Find where the given text appears and provide that cell's center as (X, Y) coordinate. 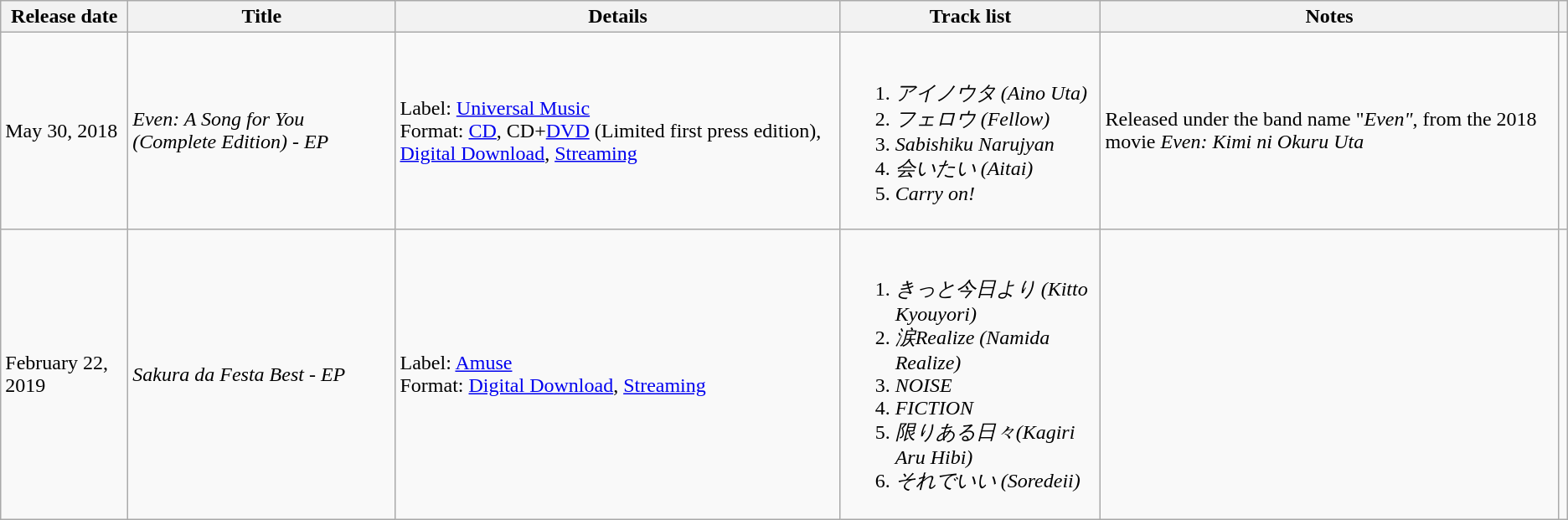
Label: Universal MusicFormat: CD, CD+DVD (Limited first press edition), Digital Download, Streaming (618, 131)
Notes (1329, 17)
アイノウタ (Aino Uta)フェロウ (Fellow)Sabishiku Narujyan会いたい (Aitai)Carry on! (970, 131)
Even: A Song for You (Complete Edition) - EP (261, 131)
Details (618, 17)
Released under the band name "Even", from the 2018 movie Even: Kimi ni Okuru Uta (1329, 131)
Release date (64, 17)
Sakura da Festa Best - EP (261, 373)
きっと今日より (Kitto Kyouyori)涙Realize (Namida Realize)NOISEFICTION限りある日々(Kagiri Aru Hibi)それでいい (Soredeii) (970, 373)
Track list (970, 17)
May 30, 2018 (64, 131)
February 22, 2019 (64, 373)
Label: AmuseFormat: Digital Download, Streaming (618, 373)
Title (261, 17)
